Detect which cell encompasses the target text, then output its (X, Y) center coordinate. 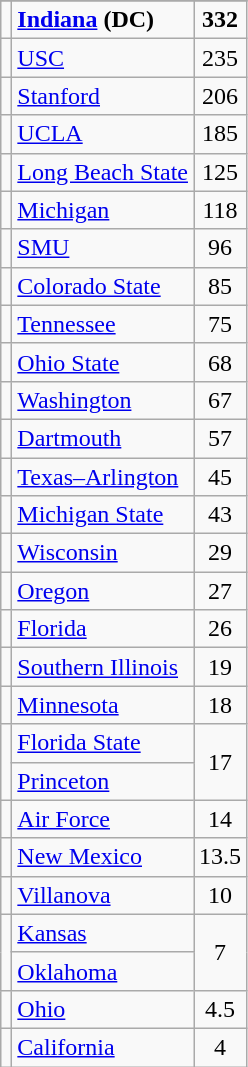
10 (220, 895)
13.5 (220, 857)
Long Beach State (103, 172)
New Mexico (103, 857)
85 (220, 286)
4.5 (220, 1009)
Villanova (103, 895)
Michigan State (103, 515)
Tennessee (103, 324)
67 (220, 400)
18 (220, 705)
57 (220, 438)
Minnesota (103, 705)
29 (220, 553)
Oregon (103, 591)
206 (220, 96)
27 (220, 591)
125 (220, 172)
Wisconsin (103, 553)
235 (220, 58)
Stanford (103, 96)
USC (103, 58)
45 (220, 477)
Washington (103, 400)
75 (220, 324)
Michigan (103, 210)
UCLA (103, 134)
Texas–Arlington (103, 477)
California (103, 1047)
SMU (103, 248)
Ohio (103, 1009)
Princeton (103, 781)
19 (220, 667)
332 (220, 20)
Indiana (DC) (103, 20)
Colorado State (103, 286)
Florida (103, 629)
14 (220, 819)
96 (220, 248)
Oklahoma (103, 971)
7 (220, 952)
4 (220, 1047)
17 (220, 762)
Florida State (103, 743)
Air Force (103, 819)
Southern Illinois (103, 667)
68 (220, 362)
Dartmouth (103, 438)
118 (220, 210)
185 (220, 134)
Kansas (103, 933)
Ohio State (103, 362)
26 (220, 629)
43 (220, 515)
